For the text-containing cell, return its midpoint in (x, y) coordinate format. 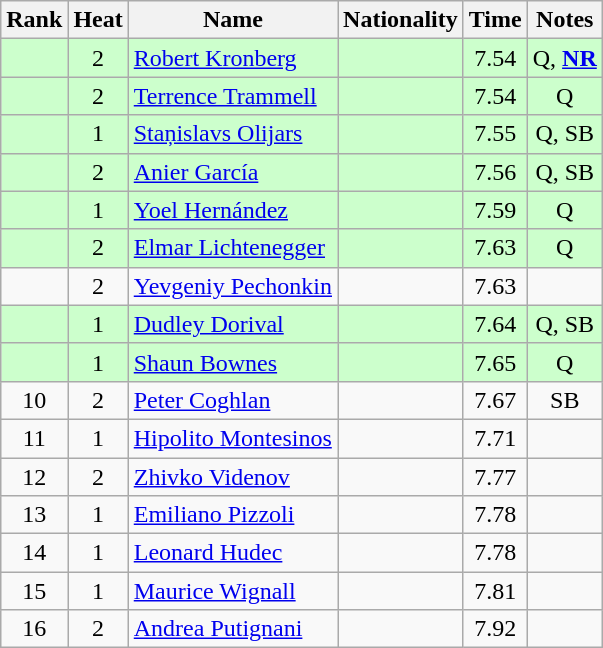
Dudley Dorival (232, 324)
Staņislavs Olijars (232, 134)
7.81 (495, 591)
16 (34, 629)
Peter Coghlan (232, 400)
Leonard Hudec (232, 553)
Name (232, 20)
7.67 (495, 400)
Rank (34, 20)
11 (34, 438)
Shaun Bownes (232, 362)
Yoel Hernández (232, 210)
Notes (564, 20)
7.65 (495, 362)
Emiliano Pizzoli (232, 515)
7.59 (495, 210)
7.55 (495, 134)
Maurice Wignall (232, 591)
Elmar Lichtenegger (232, 248)
Zhivko Videnov (232, 477)
Q, NR (564, 58)
Time (495, 20)
Nationality (401, 20)
7.92 (495, 629)
13 (34, 515)
14 (34, 553)
Terrence Trammell (232, 96)
7.71 (495, 438)
7.56 (495, 172)
Heat (98, 20)
Robert Kronberg (232, 58)
10 (34, 400)
Anier García (232, 172)
15 (34, 591)
Yevgeniy Pechonkin (232, 286)
12 (34, 477)
7.64 (495, 324)
Hipolito Montesinos (232, 438)
7.77 (495, 477)
SB (564, 400)
Andrea Putignani (232, 629)
